Provide the (X, Y) coordinate of the cell's center where the given text is located.  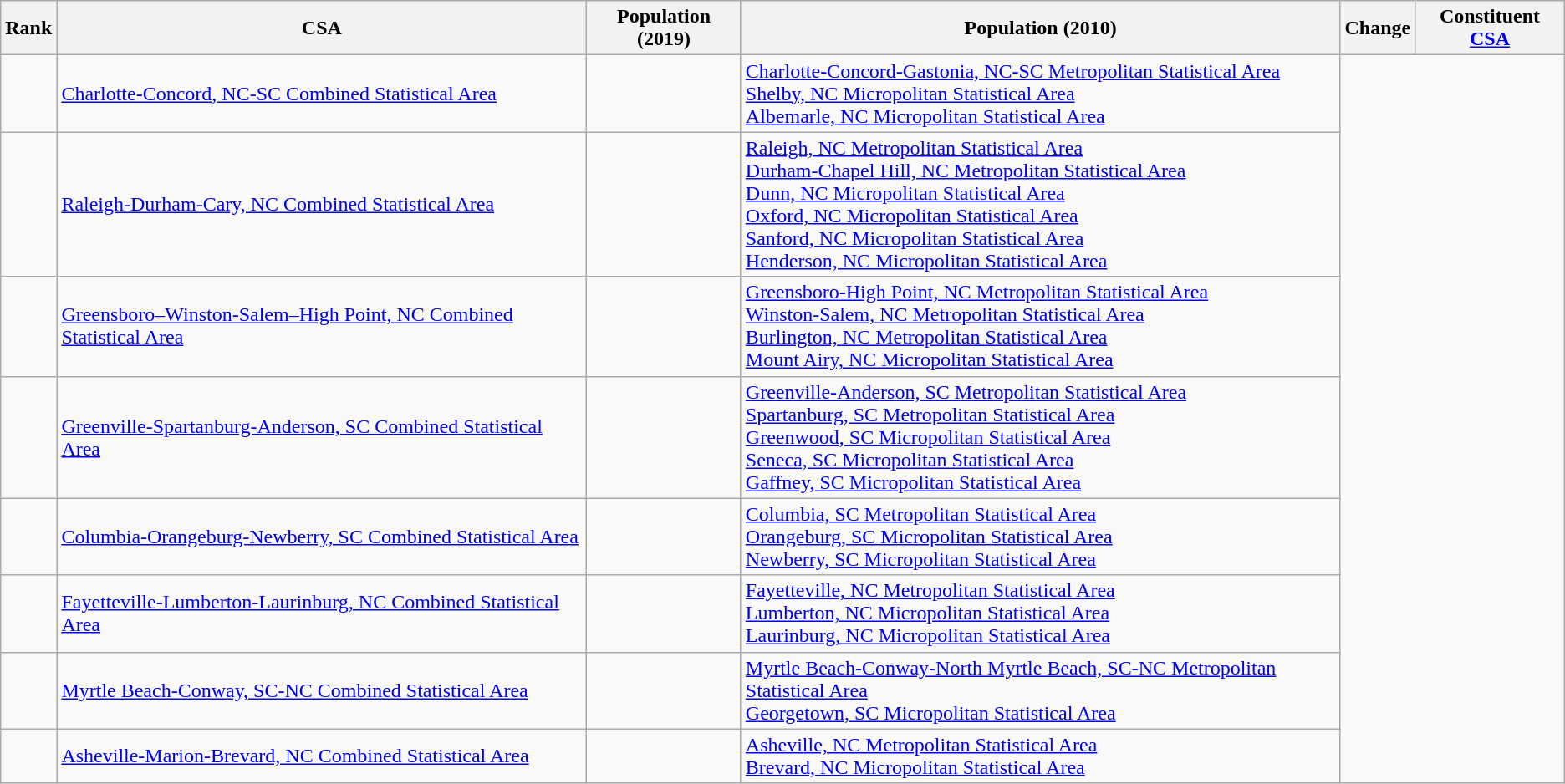
Fayetteville, NC Metropolitan Statistical AreaLumberton, NC Micropolitan Statistical AreaLaurinburg, NC Micropolitan Statistical Area (1040, 613)
Constituent CSA (1490, 28)
Population (2010) (1040, 28)
Asheville-Marion-Brevard, NC Combined Statistical Area (322, 756)
Charlotte-Concord-Gastonia, NC-SC Metropolitan Statistical AreaShelby, NC Micropolitan Statistical AreaAlbemarle, NC Micropolitan Statistical Area (1040, 94)
Fayetteville-Lumberton-Laurinburg, NC Combined Statistical Area (322, 613)
Greensboro–Winston-Salem–High Point, NC Combined Statistical Area (322, 326)
CSA (322, 28)
Myrtle Beach-Conway, SC-NC Combined Statistical Area (322, 690)
Columbia-Orangeburg-Newberry, SC Combined Statistical Area (322, 537)
Charlotte-Concord, NC-SC Combined Statistical Area (322, 94)
Myrtle Beach-Conway-North Myrtle Beach, SC-NC Metropolitan Statistical AreaGeorgetown, SC Micropolitan Statistical Area (1040, 690)
Population (2019) (664, 28)
Columbia, SC Metropolitan Statistical AreaOrangeburg, SC Micropolitan Statistical AreaNewberry, SC Micropolitan Statistical Area (1040, 537)
Raleigh-Durham-Cary, NC Combined Statistical Area (322, 204)
Change (1378, 28)
Greenville-Spartanburg-Anderson, SC Combined Statistical Area (322, 437)
Rank (28, 28)
Asheville, NC Metropolitan Statistical AreaBrevard, NC Micropolitan Statistical Area (1040, 756)
